For the text-containing cell, return its midpoint in (X, Y) coordinate format. 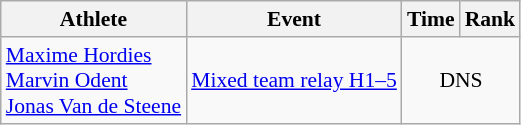
Athlete (94, 19)
Event (294, 19)
Mixed team relay H1–5 (294, 80)
Time (431, 19)
Maxime HordiesMarvin OdentJonas Van de Steene (94, 80)
DNS (461, 80)
Rank (490, 19)
